Return the (X, Y) coordinate for the center point of the cell that contains the specified text.  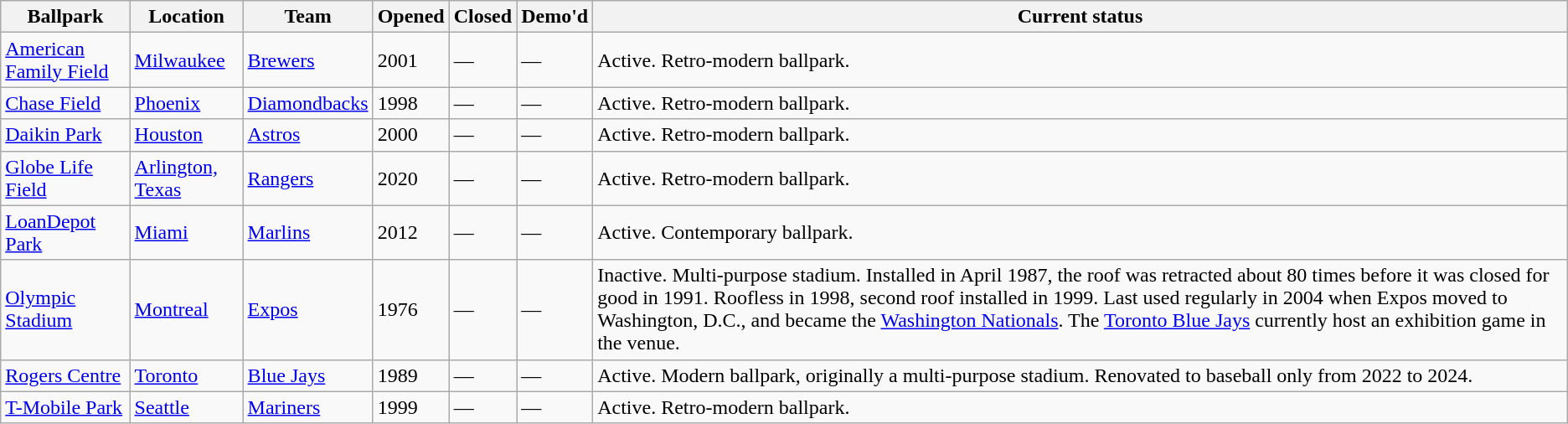
2000 (410, 135)
Miami (186, 233)
Mariners (308, 407)
Montreal (186, 310)
Houston (186, 135)
Astros (308, 135)
T-Mobile Park (65, 407)
Olympic Stadium (65, 310)
Ballpark (65, 17)
Blue Jays (308, 375)
Arlington, Texas (186, 178)
Phoenix (186, 103)
1976 (410, 310)
Active. Contemporary ballpark. (1081, 233)
Brewers (308, 60)
1998 (410, 103)
1999 (410, 407)
Toronto (186, 375)
Active. Modern ballpark, originally a multi-purpose stadium. Renovated to baseball only from 2022 to 2024. (1081, 375)
American Family Field (65, 60)
LoanDepot Park (65, 233)
1989 (410, 375)
Milwaukee (186, 60)
Expos (308, 310)
Location (186, 17)
Rogers Centre (65, 375)
Diamondbacks (308, 103)
Opened (410, 17)
2020 (410, 178)
2012 (410, 233)
Marlins (308, 233)
Chase Field (65, 103)
Rangers (308, 178)
Globe Life Field (65, 178)
Current status (1081, 17)
2001 (410, 60)
Daikin Park (65, 135)
Closed (482, 17)
Team (308, 17)
Demo'd (554, 17)
Seattle (186, 407)
